Return (x, y) of the center of cell containing provided text 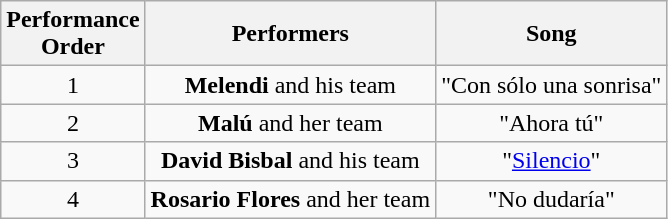
Melendi and his team (290, 85)
Malú and her team (290, 123)
2 (73, 123)
1 (73, 85)
"No dudaría" (552, 199)
David Bisbal and his team (290, 161)
"Con sólo una sonrisa" (552, 85)
Rosario Flores and her team (290, 199)
4 (73, 199)
3 (73, 161)
"Ahora tú" (552, 123)
Performance Order (73, 34)
Performers (290, 34)
"Silencio" (552, 161)
Song (552, 34)
